Return the (X, Y) coordinate for the center point of the cell that contains the specified text.  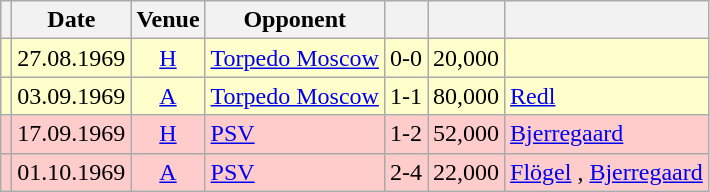
0-0 (406, 58)
20,000 (466, 58)
80,000 (466, 96)
03.09.1969 (72, 96)
Flögel , Bjerregaard (607, 172)
Redl (607, 96)
2-4 (406, 172)
27.08.1969 (72, 58)
Venue (168, 20)
Date (72, 20)
01.10.1969 (72, 172)
17.09.1969 (72, 134)
52,000 (466, 134)
Opponent (294, 20)
1-2 (406, 134)
1-1 (406, 96)
Bjerregaard (607, 134)
22,000 (466, 172)
